Provide the (X, Y) coordinate of the cell's center where the given text is located.  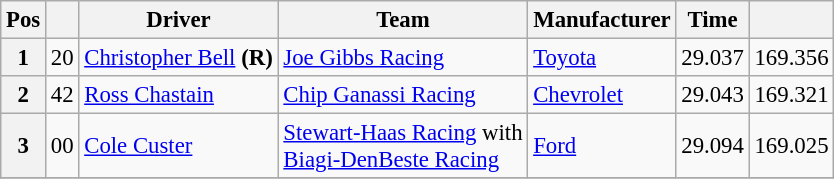
1 (24, 58)
Ford (602, 146)
Pos (24, 20)
00 (62, 146)
Joe Gibbs Racing (403, 58)
29.094 (712, 146)
2 (24, 95)
Team (403, 20)
29.037 (712, 58)
29.043 (712, 95)
Ross Chastain (178, 95)
Manufacturer (602, 20)
169.025 (792, 146)
Cole Custer (178, 146)
Chip Ganassi Racing (403, 95)
169.356 (792, 58)
Stewart-Haas Racing with Biagi-DenBeste Racing (403, 146)
Driver (178, 20)
169.321 (792, 95)
Time (712, 20)
20 (62, 58)
Chevrolet (602, 95)
Christopher Bell (R) (178, 58)
42 (62, 95)
3 (24, 146)
Toyota (602, 58)
